Return [X, Y] of the center of cell containing provided text 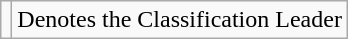
Denotes the Classification Leader [180, 20]
